Detect which cell encompasses the target text, then output its [x, y] center coordinate. 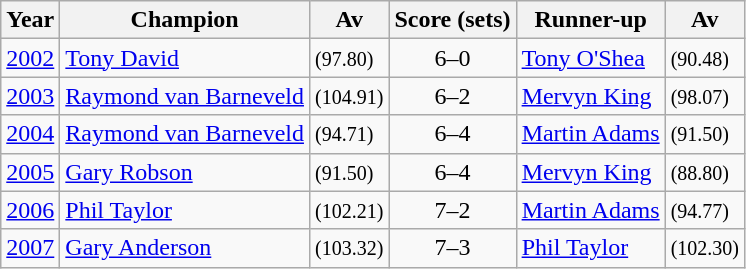
(97.80) [348, 58]
(90.48) [704, 58]
6–0 [452, 58]
7–3 [452, 248]
2003 [30, 96]
(94.77) [704, 210]
Gary Anderson [185, 248]
Tony O'Shea [590, 58]
Gary Robson [185, 172]
7–2 [452, 210]
(102.21) [348, 210]
(88.80) [704, 172]
(98.07) [704, 96]
(102.30) [704, 248]
(103.32) [348, 248]
Champion [185, 20]
(104.91) [348, 96]
Year [30, 20]
2002 [30, 58]
Tony David [185, 58]
2005 [30, 172]
Runner-up [590, 20]
2004 [30, 134]
6–2 [452, 96]
2006 [30, 210]
Score (sets) [452, 20]
2007 [30, 248]
(94.71) [348, 134]
